Pinpoint the cell where the given text exists, returning its [X, Y] midpoint coordinate. 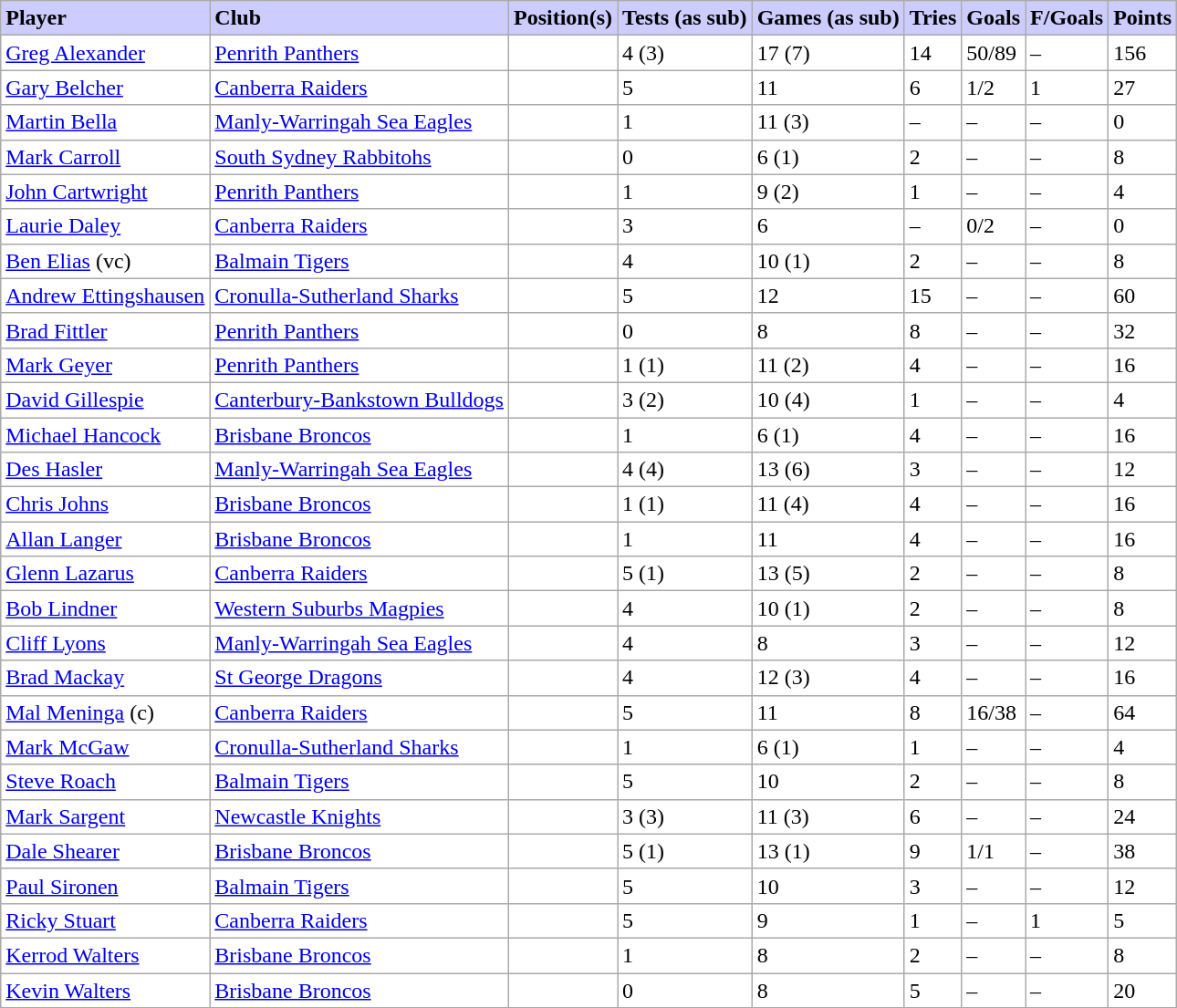
24 [1142, 816]
Andrew Ettingshausen [106, 296]
13 (5) [828, 574]
0/2 [994, 226]
Goals [994, 18]
4 (4) [685, 470]
15 [932, 296]
Bob Lindner [106, 608]
Western Suburbs Magpies [359, 608]
11 (2) [828, 365]
Greg Alexander [106, 53]
64 [1142, 712]
27 [1142, 88]
14 [932, 53]
Kevin Walters [106, 990]
F/Goals [1068, 18]
20 [1142, 990]
3 (3) [685, 816]
David Gillespie [106, 400]
Games (as sub) [828, 18]
32 [1142, 330]
Position(s) [562, 18]
Steve Roach [106, 782]
9 (2) [828, 192]
13 (1) [828, 851]
1/1 [994, 851]
Paul Sironen [106, 886]
Club [359, 18]
Michael Hancock [106, 435]
50/89 [994, 53]
156 [1142, 53]
Mark Geyer [106, 365]
Dale Shearer [106, 851]
16/38 [994, 712]
South Sydney Rabbitohs [359, 157]
11 (4) [828, 504]
Des Hasler [106, 470]
Newcastle Knights [359, 816]
Kerrod Walters [106, 955]
Mal Meninga (c) [106, 712]
Canterbury-Bankstown Bulldogs [359, 400]
Gary Belcher [106, 88]
Ricky Stuart [106, 920]
1/2 [994, 88]
John Cartwright [106, 192]
13 (6) [828, 470]
17 (7) [828, 53]
38 [1142, 851]
Laurie Daley [106, 226]
Mark Carroll [106, 157]
10 (4) [828, 400]
60 [1142, 296]
Tries [932, 18]
12 (3) [828, 678]
Cliff Lyons [106, 643]
Brad Fittler [106, 330]
Mark Sargent [106, 816]
Player [106, 18]
Mark McGaw [106, 747]
Points [1142, 18]
Tests (as sub) [685, 18]
3 (2) [685, 400]
Glenn Lazarus [106, 574]
Brad Mackay [106, 678]
St George Dragons [359, 678]
4 (3) [685, 53]
Martin Bella [106, 122]
Allan Langer [106, 539]
Chris Johns [106, 504]
Ben Elias (vc) [106, 261]
